Return [X, Y] of the center of cell containing provided text 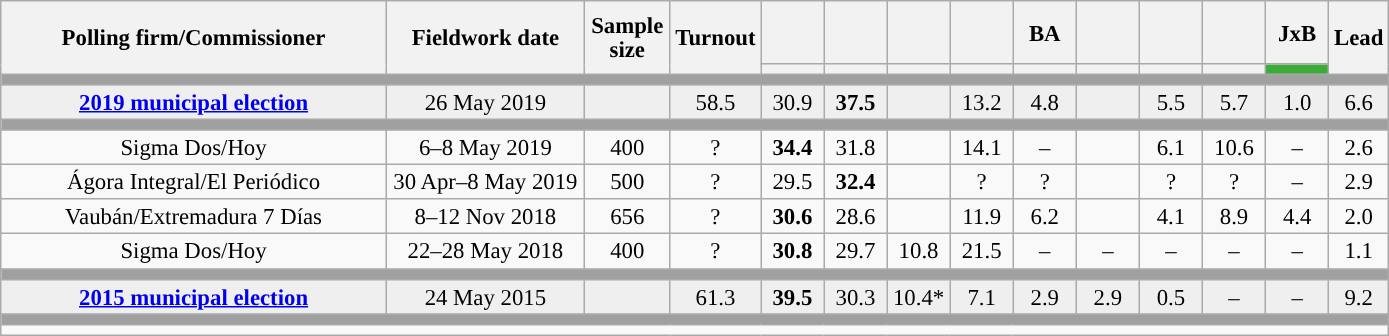
BA [1044, 32]
0.5 [1170, 296]
500 [627, 182]
Sample size [627, 38]
Lead [1359, 38]
61.3 [716, 296]
22–28 May 2018 [485, 252]
30.8 [792, 252]
Vaubán/Extremadura 7 Días [194, 218]
4.4 [1298, 218]
29.7 [856, 252]
29.5 [792, 182]
4.8 [1044, 102]
JxB [1298, 32]
Polling firm/Commissioner [194, 38]
31.8 [856, 148]
6–8 May 2019 [485, 148]
30.6 [792, 218]
Ágora Integral/El Periódico [194, 182]
5.5 [1170, 102]
10.4* [918, 296]
4.1 [1170, 218]
30.3 [856, 296]
8.9 [1234, 218]
6.1 [1170, 148]
11.9 [982, 218]
6.2 [1044, 218]
2.0 [1359, 218]
1.1 [1359, 252]
2.6 [1359, 148]
26 May 2019 [485, 102]
58.5 [716, 102]
39.5 [792, 296]
14.1 [982, 148]
30 Apr–8 May 2019 [485, 182]
37.5 [856, 102]
8–12 Nov 2018 [485, 218]
32.4 [856, 182]
21.5 [982, 252]
28.6 [856, 218]
2019 municipal election [194, 102]
13.2 [982, 102]
30.9 [792, 102]
1.0 [1298, 102]
656 [627, 218]
2015 municipal election [194, 296]
Fieldwork date [485, 38]
6.6 [1359, 102]
10.6 [1234, 148]
7.1 [982, 296]
Turnout [716, 38]
24 May 2015 [485, 296]
10.8 [918, 252]
34.4 [792, 148]
9.2 [1359, 296]
5.7 [1234, 102]
